Detect which cell encompasses the target text, then output its (X, Y) center coordinate. 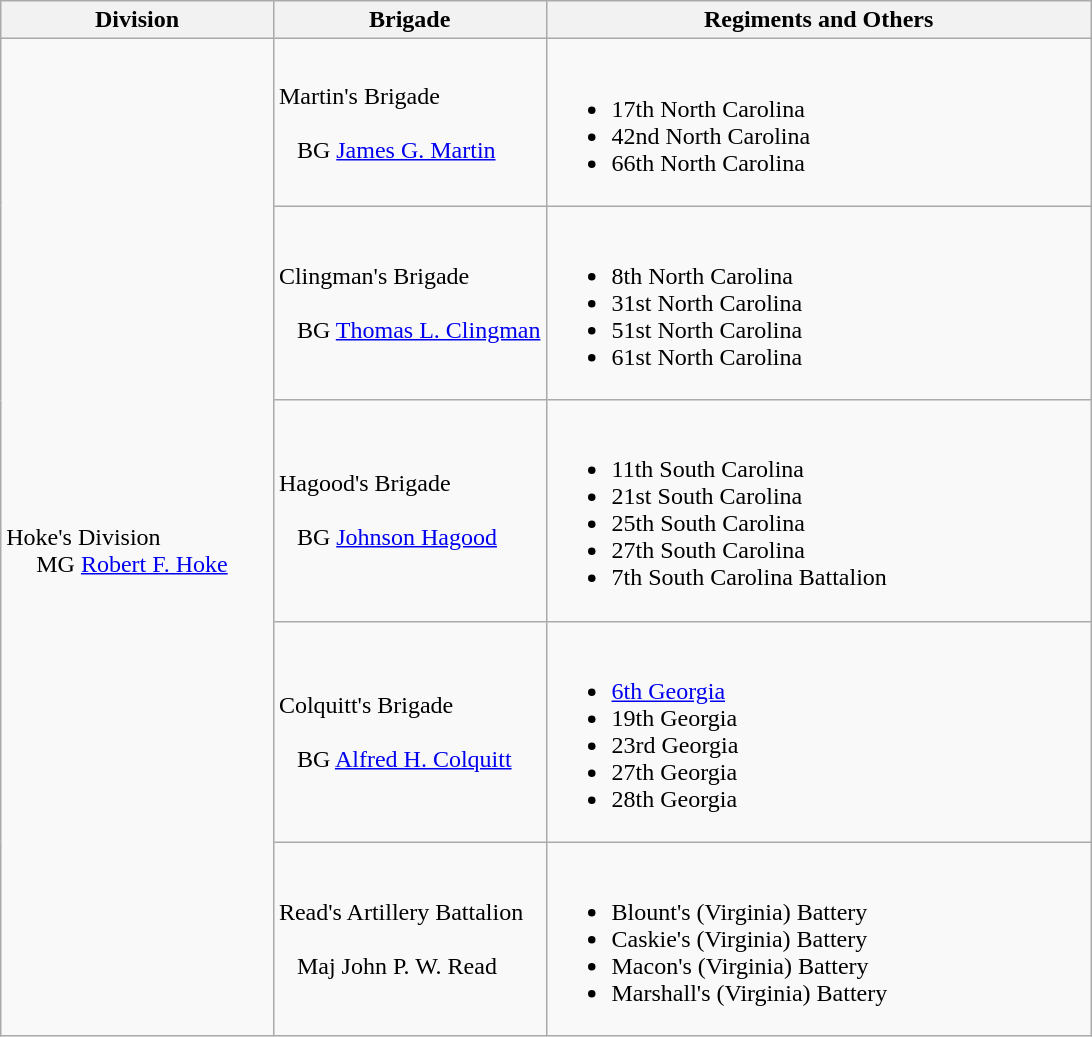
Clingman's Brigade BG Thomas L. Clingman (410, 303)
17th North Carolina42nd North Carolina66th North Carolina (818, 122)
Hoke's Division MG Robert F. Hoke (138, 538)
Division (138, 20)
Read's Artillery Battalion Maj John P. W. Read (410, 939)
Hagood's Brigade BG Johnson Hagood (410, 510)
11th South Carolina21st South Carolina25th South Carolina27th South Carolina7th South Carolina Battalion (818, 510)
Brigade (410, 20)
8th North Carolina31st North Carolina51st North Carolina61st North Carolina (818, 303)
Martin's Brigade BG James G. Martin (410, 122)
Regiments and Others (818, 20)
Blount's (Virginia) BatteryCaskie's (Virginia) BatteryMacon's (Virginia) BatteryMarshall's (Virginia) Battery (818, 939)
6th Georgia19th Georgia23rd Georgia27th Georgia28th Georgia (818, 732)
Colquitt's Brigade BG Alfred H. Colquitt (410, 732)
